Return the [X, Y] coordinate for the center point of the cell that contains the specified text.  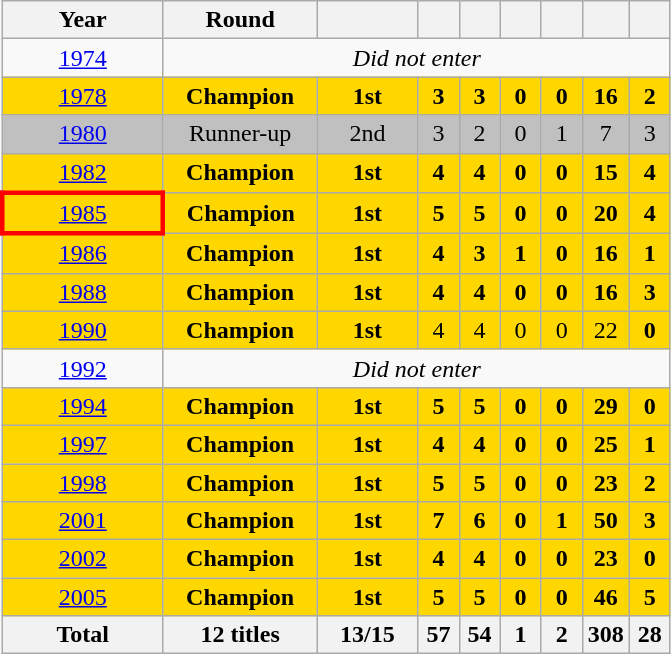
1978 [82, 96]
6 [480, 521]
50 [606, 521]
25 [606, 444]
1980 [82, 134]
2005 [82, 597]
1988 [82, 292]
28 [650, 635]
29 [606, 406]
1992 [82, 368]
1974 [82, 58]
1982 [82, 173]
2002 [82, 559]
1985 [82, 214]
12 titles [240, 635]
1998 [82, 483]
Runner-up [240, 134]
1986 [82, 254]
1990 [82, 330]
2nd [368, 134]
22 [606, 330]
54 [480, 635]
46 [606, 597]
20 [606, 214]
308 [606, 635]
Total [82, 635]
13/15 [368, 635]
2001 [82, 521]
Year [82, 20]
1994 [82, 406]
Round [240, 20]
1997 [82, 444]
57 [438, 635]
15 [606, 173]
